Find where the given text appears and provide that cell's center as [x, y] coordinate. 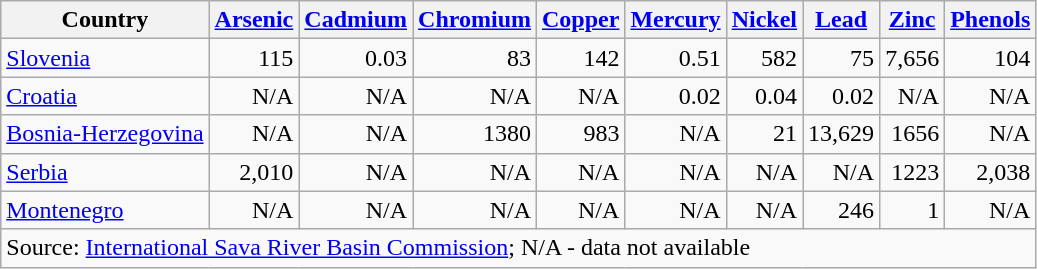
75 [842, 58]
Montenegro [105, 210]
2,010 [254, 172]
142 [581, 58]
Copper [581, 20]
2,038 [990, 172]
Chromium [475, 20]
983 [581, 134]
104 [990, 58]
Phenols [990, 20]
0.03 [356, 58]
1223 [912, 172]
Zinc [912, 20]
Mercury [676, 20]
Nickel [764, 20]
115 [254, 58]
0.51 [676, 58]
582 [764, 58]
1656 [912, 134]
Lead [842, 20]
0.04 [764, 96]
Arsenic [254, 20]
1 [912, 210]
Croatia [105, 96]
Serbia [105, 172]
Country [105, 20]
Slovenia [105, 58]
21 [764, 134]
Cadmium [356, 20]
1380 [475, 134]
Bosnia-Herzegovina [105, 134]
13,629 [842, 134]
83 [475, 58]
7,656 [912, 58]
Source: International Sava River Basin Commission; N/A - data not available [518, 248]
246 [842, 210]
